For the text-containing cell, return its midpoint in [x, y] coordinate format. 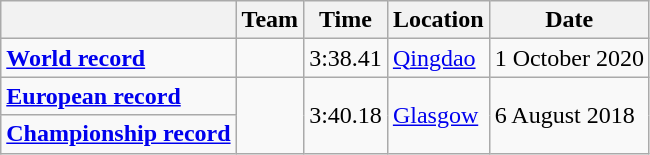
World record [118, 58]
1 October 2020 [569, 58]
Time [346, 20]
Date [569, 20]
Location [438, 20]
Team [270, 20]
European record [118, 96]
Qingdao [438, 58]
Glasgow [438, 115]
3:40.18 [346, 115]
Championship record [118, 134]
6 August 2018 [569, 115]
3:38.41 [346, 58]
